Return the (X, Y) coordinate for the center point of the cell that contains the specified text.  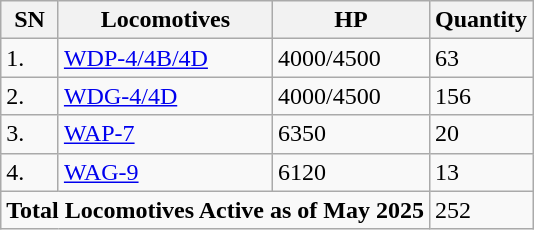
WDG-4/4D (165, 96)
4. (30, 172)
20 (482, 134)
WAP-7 (165, 134)
HP (350, 20)
156 (482, 96)
1. (30, 58)
63 (482, 58)
WDP-4/4B/4D (165, 58)
Quantity (482, 20)
252 (482, 210)
Locomotives (165, 20)
2. (30, 96)
13 (482, 172)
SN (30, 20)
6350 (350, 134)
Total Locomotives Active as of May 2025 (216, 210)
6120 (350, 172)
WAG-9 (165, 172)
3. (30, 134)
